Return the (x, y) coordinate for the center point of the cell that contains the specified text.  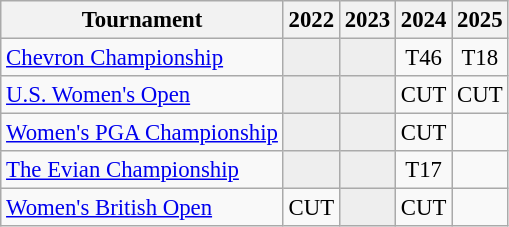
U.S. Women's Open (142, 95)
Tournament (142, 20)
T46 (424, 58)
2023 (367, 20)
Women's PGA Championship (142, 133)
Women's British Open (142, 208)
2022 (311, 20)
Chevron Championship (142, 58)
T17 (424, 170)
The Evian Championship (142, 170)
T18 (480, 58)
2024 (424, 20)
2025 (480, 20)
